Extract the (x, y) coordinate from the center of the cell holding the provided text.  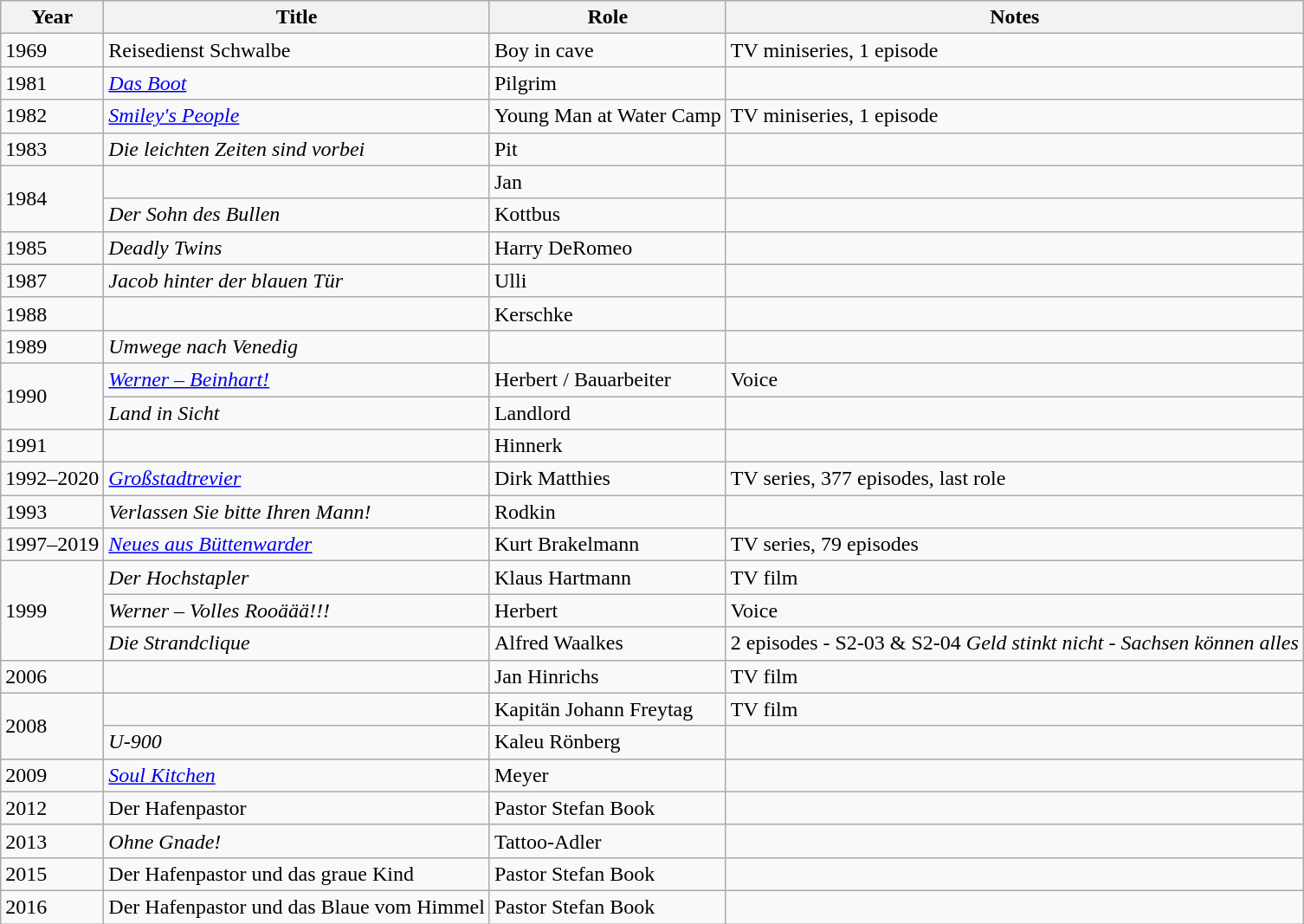
1991 (52, 446)
1990 (52, 396)
Soul Kitchen (297, 775)
1997–2019 (52, 545)
1993 (52, 512)
2008 (52, 726)
1983 (52, 149)
2 episodes - S2-03 & S2-04 Geld stinkt nicht - Sachsen können alles (1015, 643)
1987 (52, 281)
Der Hochstapler (297, 578)
Verlassen Sie bitte Ihren Mann! (297, 512)
Kapitän Johann Freytag (608, 709)
Rodkin (608, 512)
2016 (52, 907)
1999 (52, 611)
Jan Hinrichs (608, 676)
Neues aus Büttenwarder (297, 545)
Meyer (608, 775)
Title (297, 17)
Jan (608, 182)
Die leichten Zeiten sind vorbei (297, 149)
Der Hafenpastor (297, 808)
1981 (52, 83)
Role (608, 17)
2013 (52, 841)
2012 (52, 808)
Kottbus (608, 215)
Notes (1015, 17)
Die Strandclique (297, 643)
2006 (52, 676)
Umwege nach Venedig (297, 346)
Dirk Matthies (608, 479)
Young Man at Water Camp (608, 116)
1969 (52, 50)
Harry DeRomeo (608, 248)
Alfred Waalkes (608, 643)
1992–2020 (52, 479)
1985 (52, 248)
1988 (52, 313)
Kurt Brakelmann (608, 545)
Werner – Beinhart! (297, 379)
Jacob hinter der blauen Tür (297, 281)
Herbert / Bauarbeiter (608, 379)
Smiley's People (297, 116)
Landlord (608, 413)
Reisedienst Schwalbe (297, 50)
Ulli (608, 281)
Tattoo-Adler (608, 841)
1984 (52, 198)
Year (52, 17)
Boy in cave (608, 50)
Land in Sicht (297, 413)
U-900 (297, 742)
2015 (52, 874)
Klaus Hartmann (608, 578)
Werner – Volles Rooäää!!! (297, 611)
Der Hafenpastor und das graue Kind (297, 874)
Das Boot (297, 83)
Ohne Gnade! (297, 841)
Pilgrim (608, 83)
TV series, 377 episodes, last role (1015, 479)
Hinnerk (608, 446)
Großstadtrevier (297, 479)
Kaleu Rönberg (608, 742)
1989 (52, 346)
Deadly Twins (297, 248)
Der Hafenpastor und das Blaue vom Himmel (297, 907)
Der Sohn des Bullen (297, 215)
1982 (52, 116)
TV series, 79 episodes (1015, 545)
Herbert (608, 611)
Pit (608, 149)
Kerschke (608, 313)
2009 (52, 775)
